From the cell containing the given text, extract its center point as [X, Y] coordinate. 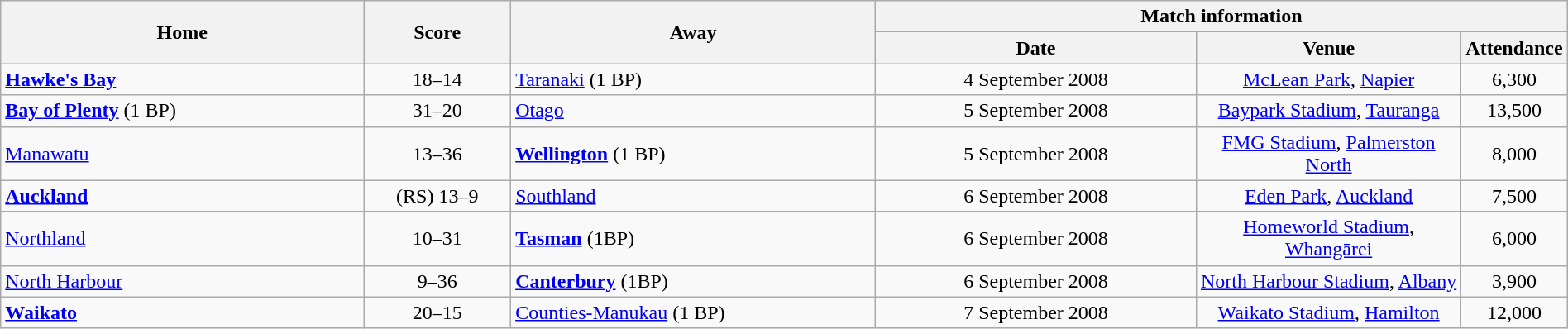
Wellington (1 BP) [693, 154]
Away [693, 32]
Match information [1222, 17]
7,500 [1514, 196]
(RS) 13–9 [437, 196]
Home [182, 32]
Score [437, 32]
North Harbour [182, 281]
Waikato [182, 312]
Counties-Manukau (1 BP) [693, 312]
7 September 2008 [1036, 312]
Hawke's Bay [182, 79]
3,900 [1514, 281]
Venue [1328, 48]
13,500 [1514, 111]
FMG Stadium, Palmerston North [1328, 154]
Bay of Plenty (1 BP) [182, 111]
6,300 [1514, 79]
McLean Park, Napier [1328, 79]
Northland [182, 238]
Manawatu [182, 154]
Taranaki (1 BP) [693, 79]
18–14 [437, 79]
Southland [693, 196]
North Harbour Stadium, Albany [1328, 281]
13–36 [437, 154]
8,000 [1514, 154]
31–20 [437, 111]
12,000 [1514, 312]
6,000 [1514, 238]
4 September 2008 [1036, 79]
Auckland [182, 196]
9–36 [437, 281]
10–31 [437, 238]
Homeworld Stadium, Whangārei [1328, 238]
Date [1036, 48]
Waikato Stadium, Hamilton [1328, 312]
Tasman (1BP) [693, 238]
20–15 [437, 312]
Attendance [1514, 48]
Canterbury (1BP) [693, 281]
Otago [693, 111]
Eden Park, Auckland [1328, 196]
Baypark Stadium, Tauranga [1328, 111]
